For the text-containing cell, return its midpoint in (X, Y) coordinate format. 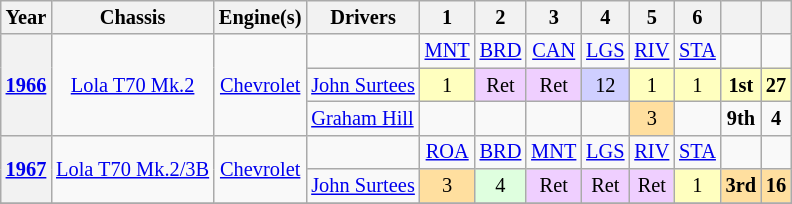
27 (776, 85)
Graham Hill (362, 118)
CAN (554, 51)
3rd (741, 186)
2 (501, 17)
Year (26, 17)
1966 (26, 84)
12 (605, 85)
Lola T70 Mk.2 (132, 84)
5 (652, 17)
16 (776, 186)
6 (698, 17)
ROA (448, 152)
Chassis (132, 17)
Drivers (362, 17)
9th (741, 118)
1967 (26, 168)
Lola T70 Mk.2/3B (132, 168)
1st (741, 85)
Engine(s) (260, 17)
